Return (X, Y) of the center of cell containing provided text 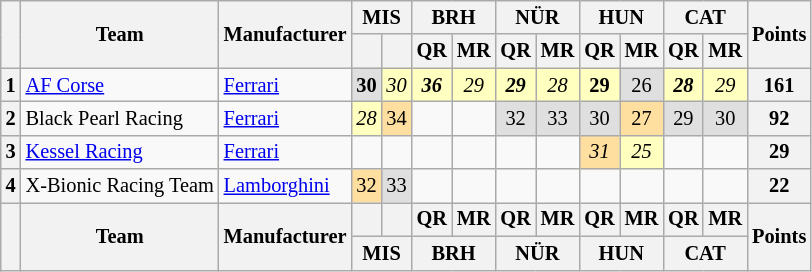
3 (11, 152)
31 (599, 152)
AF Corse (120, 85)
92 (779, 118)
Lamborghini (286, 186)
Black Pearl Racing (120, 118)
Kessel Racing (120, 152)
2 (11, 118)
25 (642, 152)
X-Bionic Racing Team (120, 186)
161 (779, 85)
22 (779, 186)
4 (11, 186)
26 (642, 85)
34 (397, 118)
27 (642, 118)
36 (432, 85)
1 (11, 85)
